Return (X, Y) of the center of cell containing provided text 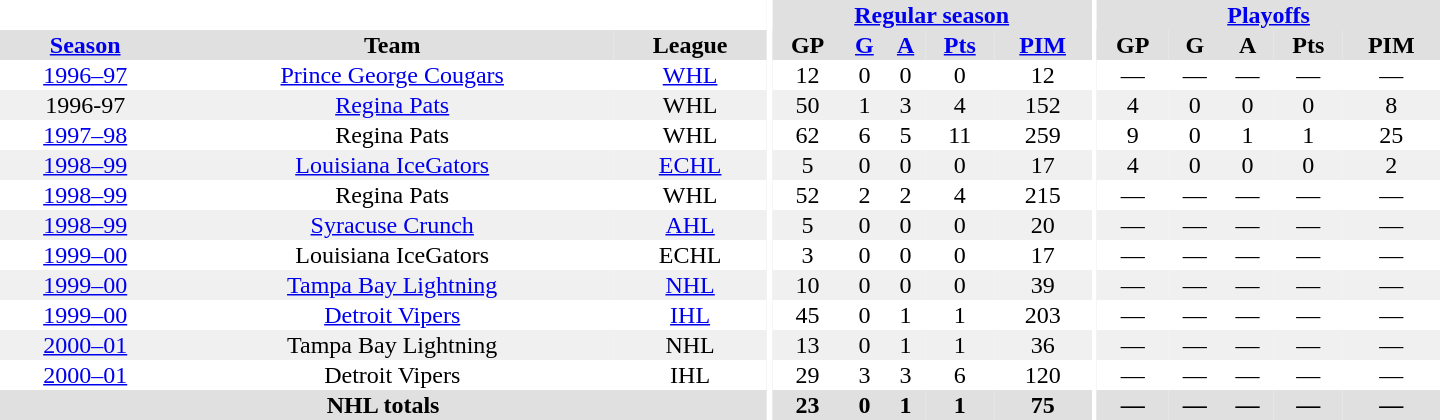
13 (808, 345)
1997–98 (85, 135)
NHL totals (383, 405)
AHL (690, 225)
20 (1042, 225)
259 (1042, 135)
Team (392, 45)
Playoffs (1268, 15)
11 (960, 135)
25 (1392, 135)
75 (1042, 405)
23 (808, 405)
Prince George Cougars (392, 75)
215 (1042, 195)
Season (85, 45)
League (690, 45)
1996-97 (85, 105)
1996–97 (85, 75)
10 (808, 285)
52 (808, 195)
Syracuse Crunch (392, 225)
39 (1042, 285)
8 (1392, 105)
120 (1042, 375)
152 (1042, 105)
203 (1042, 315)
29 (808, 375)
50 (808, 105)
45 (808, 315)
62 (808, 135)
36 (1042, 345)
9 (1132, 135)
Regular season (932, 15)
